Determine the (x, y) coordinate at the center of the cell enclosing the given text.  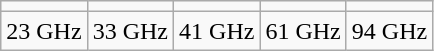
61 GHz (303, 31)
41 GHz (217, 31)
23 GHz (44, 31)
33 GHz (130, 31)
94 GHz (389, 31)
